Find where the given text appears and provide that cell's center as [X, Y] coordinate. 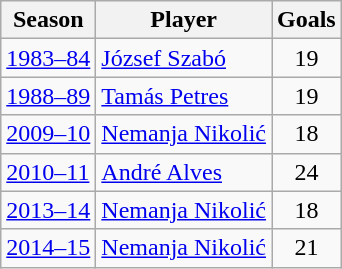
Season [48, 20]
József Szabó [184, 58]
24 [307, 172]
2009–10 [48, 134]
21 [307, 248]
1988–89 [48, 96]
2014–15 [48, 248]
2013–14 [48, 210]
Goals [307, 20]
2010–11 [48, 172]
Tamás Petres [184, 96]
André Alves [184, 172]
Player [184, 20]
1983–84 [48, 58]
